Scan for the cell matching the given text and deliver its (X, Y) coordinate at center. 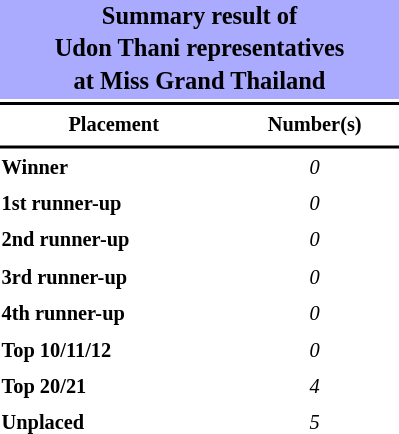
4 (314, 387)
Winner (114, 168)
2nd runner-up (114, 241)
Number(s) (314, 125)
4th runner-up (114, 314)
Placement (114, 125)
Top 20/21 (114, 387)
1st runner-up (114, 204)
Summary result ofUdon Thani representativesat Miss Grand Thailand (200, 50)
3rd runner-up (114, 278)
Top 10/11/12 (114, 351)
